Locate the cell with the specified text and output its [X, Y] center coordinate. 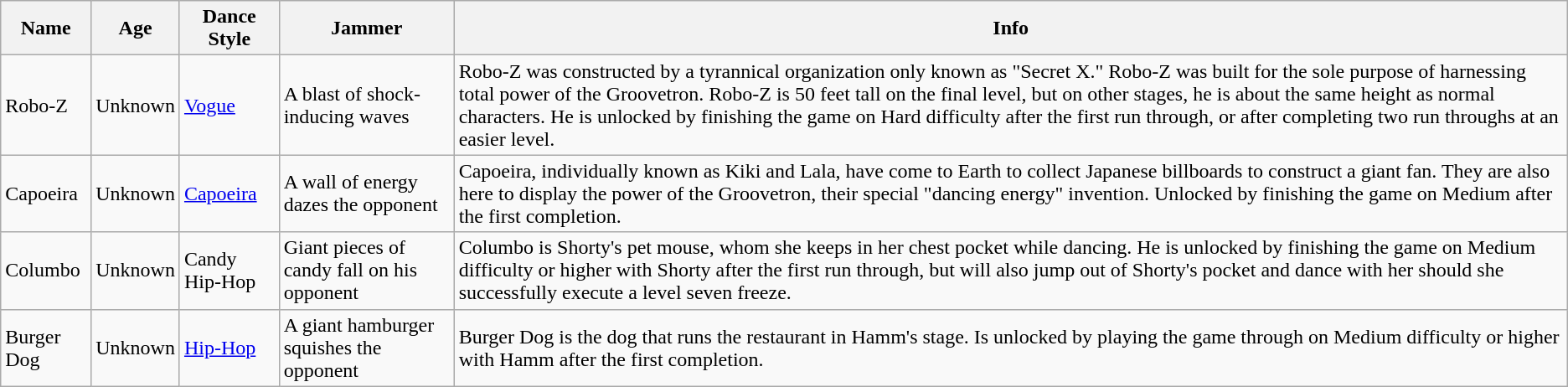
Hip-Hop [230, 348]
Jammer [367, 28]
Giant pieces of candy fall on his opponent [367, 271]
Dance Style [230, 28]
A giant hamburger squishes the opponent [367, 348]
Name [46, 28]
Age [136, 28]
Vogue [230, 106]
Candy Hip-Hop [230, 271]
A blast of shock-inducing waves [367, 106]
Info [1010, 28]
Columbo [46, 271]
Robo-Z [46, 106]
Burger Dog [46, 348]
A wall of energy dazes the opponent [367, 193]
